Output the (X, Y) coordinate of the center of the cell containing the given text.  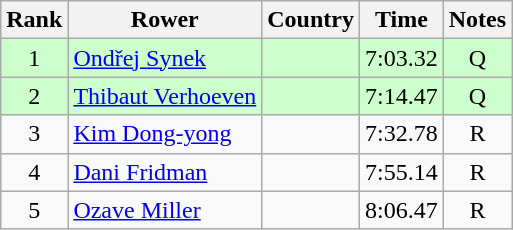
Dani Fridman (165, 172)
Ozave Miller (165, 210)
7:55.14 (401, 172)
2 (34, 96)
7:14.47 (401, 96)
Country (311, 20)
3 (34, 134)
5 (34, 210)
7:03.32 (401, 58)
8:06.47 (401, 210)
1 (34, 58)
Kim Dong-yong (165, 134)
Time (401, 20)
4 (34, 172)
Notes (477, 20)
Thibaut Verhoeven (165, 96)
Ondřej Synek (165, 58)
Rank (34, 20)
7:32.78 (401, 134)
Rower (165, 20)
